Return [X, Y] of the center of cell containing provided text 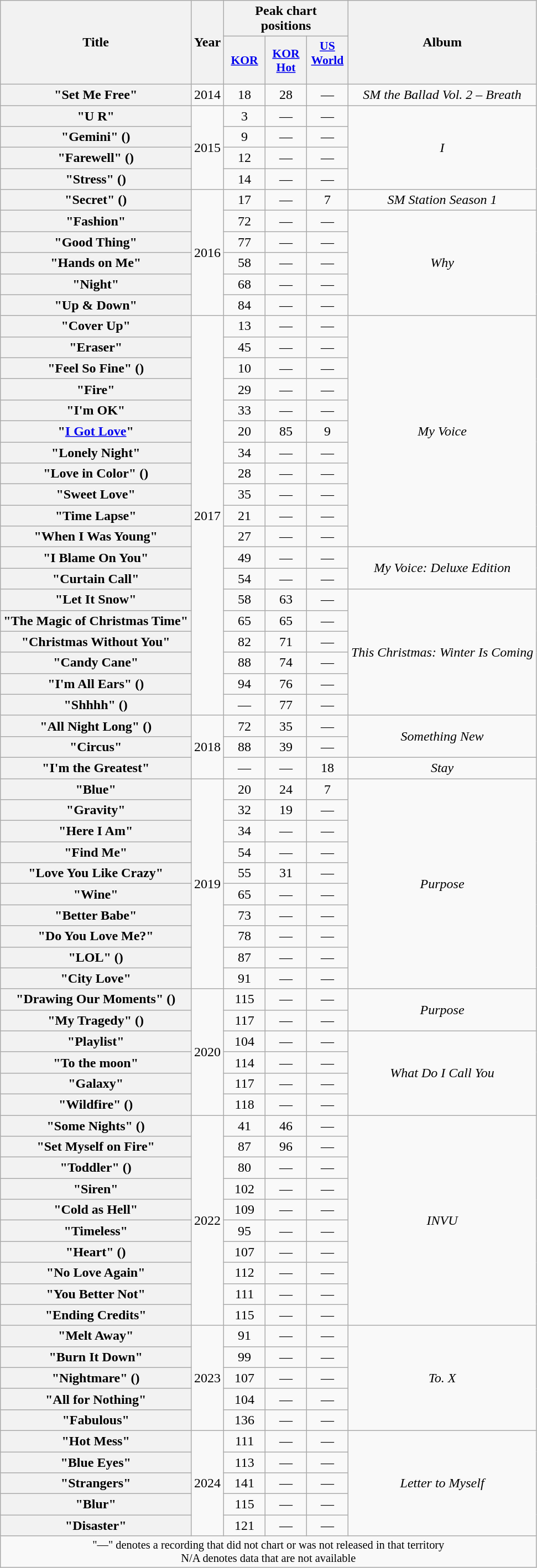
Something New [442, 736]
99 [244, 1357]
"Candy Cane" [96, 663]
"Nightmare" () [96, 1378]
80 [244, 1168]
102 [244, 1189]
This Christmas: Winter Is Coming [442, 652]
"Blue Eyes" [96, 1462]
"LOL" () [96, 957]
21 [244, 516]
My Voice [442, 431]
85 [286, 431]
"Curtain Call" [96, 579]
10 [244, 368]
"Drawing Our Moments" () [96, 999]
"Set Me Free" [96, 95]
"Good Thing" [96, 242]
27 [244, 537]
My Voice: Deluxe Edition [442, 568]
29 [244, 389]
"Hot Mess" [96, 1441]
"Set Myself on Fire" [96, 1147]
Letter to Myself [442, 1483]
"Secret" () [96, 200]
2019 [208, 883]
74 [286, 663]
"City Love" [96, 978]
14 [244, 179]
31 [286, 873]
Stay [442, 768]
"All for Nothing" [96, 1399]
55 [244, 873]
"Fabulous" [96, 1420]
"Gravity" [96, 810]
SM Station Season 1 [442, 200]
To. X [442, 1378]
13 [244, 326]
136 [244, 1420]
Peak chartpositions [286, 19]
84 [244, 305]
"Better Babe" [96, 915]
12 [244, 158]
What Do I Call You [442, 1073]
78 [244, 936]
"I'm All Ears" () [96, 684]
41 [244, 1126]
"Blur" [96, 1504]
2014 [208, 95]
"U R" [96, 116]
19 [286, 810]
SM the Ballad Vol. 2 – Breath [442, 95]
Title [96, 43]
"Timeless" [96, 1231]
121 [244, 1525]
"Stress" () [96, 179]
45 [244, 347]
"All Night Long" () [96, 726]
"Heart" () [96, 1252]
"Toddler" () [96, 1168]
"Do You Love Me?" [96, 936]
95 [244, 1231]
"Gemini" () [96, 137]
"The Magic of Christmas Time" [96, 621]
2020 [208, 1052]
"Wine" [96, 894]
"—" denotes a recording that did not chart or was not released in that territoryN/A denotes data that are not available [269, 1552]
49 [244, 558]
"Siren" [96, 1189]
"Eraser" [96, 347]
96 [286, 1147]
"Sweet Love" [96, 495]
2016 [208, 253]
112 [244, 1273]
113 [244, 1462]
"Ending Credits" [96, 1315]
"Cold as Hell" [96, 1210]
24 [286, 789]
118 [244, 1104]
"Feel So Fine" () [96, 368]
"I Blame On You" [96, 558]
INVU [442, 1220]
"Strangers" [96, 1483]
114 [244, 1062]
Album [442, 43]
"Love in Color" () [96, 474]
"Circus" [96, 747]
"No Love Again" [96, 1273]
"Christmas Without You" [96, 642]
Year [208, 43]
2024 [208, 1483]
"Love You Like Crazy" [96, 873]
KOR [244, 61]
141 [244, 1483]
"Night" [96, 284]
"Playlist" [96, 1041]
2023 [208, 1378]
71 [286, 642]
"Farewell" () [96, 158]
94 [244, 684]
"Melt Away" [96, 1336]
"Disaster" [96, 1525]
"Fashion" [96, 221]
"Hands on Me" [96, 263]
"I Got Love" [96, 431]
73 [244, 915]
"My Tragedy" () [96, 1020]
"Cover Up" [96, 326]
"Wildfire" () [96, 1104]
"Let It Snow" [96, 600]
"Galaxy" [96, 1083]
"Shhhh" () [96, 705]
"To the moon" [96, 1062]
"Blue" [96, 789]
39 [286, 747]
17 [244, 200]
"Lonely Night" [96, 453]
2017 [208, 515]
63 [286, 600]
76 [286, 684]
I [442, 147]
2022 [208, 1220]
KORHot [286, 61]
109 [244, 1210]
"Burn It Down" [96, 1357]
33 [244, 410]
3 [244, 116]
"When I Was Young" [96, 537]
82 [244, 642]
32 [244, 810]
"Fire" [96, 389]
"You Better Not" [96, 1294]
"Up & Down" [96, 305]
2015 [208, 147]
"I'm the Greatest" [96, 768]
"I'm OK" [96, 410]
68 [244, 284]
"Time Lapse" [96, 516]
USWorld [327, 61]
"Here I Am" [96, 831]
"Some Nights" () [96, 1126]
46 [286, 1126]
2018 [208, 747]
Why [442, 263]
"Find Me" [96, 852]
